Capture the cell that displays the provided text and extract its [x, y] central coordinate. 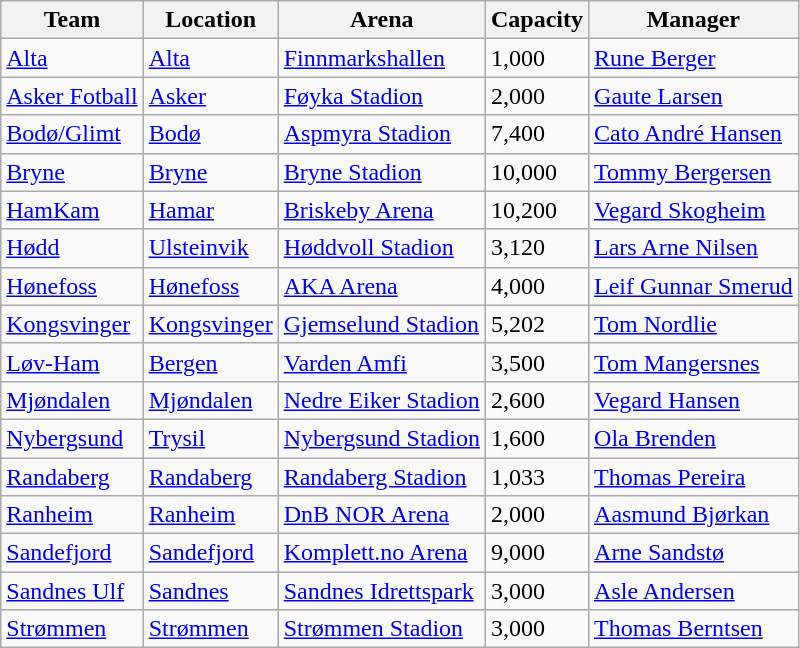
Bergen [210, 362]
4,000 [536, 286]
DnB NOR Arena [382, 515]
10,200 [536, 210]
1,000 [536, 58]
Sandnes Ulf [72, 591]
Leif Gunnar Smerud [694, 286]
Nybergsund [72, 438]
3,500 [536, 362]
Høddvoll Stadion [382, 248]
Thomas Berntsen [694, 629]
Gjemselund Stadion [382, 324]
Bodø/Glimt [72, 134]
Location [210, 20]
Bodø [210, 134]
Varden Amfi [382, 362]
5,202 [536, 324]
Ola Brenden [694, 438]
Bryne Stadion [382, 172]
Hødd [72, 248]
Komplett.no Arena [382, 553]
Asker [210, 96]
Strømmen Stadion [382, 629]
Trysil [210, 438]
Cato André Hansen [694, 134]
Aspmyra Stadion [382, 134]
Nedre Eiker Stadion [382, 400]
10,000 [536, 172]
Rune Berger [694, 58]
Sandnes Idrettspark [382, 591]
Føyka Stadion [382, 96]
Aasmund Bjørkan [694, 515]
HamKam [72, 210]
Tommy Bergersen [694, 172]
3,120 [536, 248]
9,000 [536, 553]
1,033 [536, 477]
Arena [382, 20]
Vegard Skogheim [694, 210]
AKA Arena [382, 286]
Vegard Hansen [694, 400]
1,600 [536, 438]
Tom Nordlie [694, 324]
Randaberg Stadion [382, 477]
Lars Arne Nilsen [694, 248]
Tom Mangersnes [694, 362]
Løv-Ham [72, 362]
Thomas Pereira [694, 477]
Team [72, 20]
Gaute Larsen [694, 96]
Hamar [210, 210]
Asker Fotball [72, 96]
Finnmarkshallen [382, 58]
Ulsteinvik [210, 248]
Arne Sandstø [694, 553]
Manager [694, 20]
Nybergsund Stadion [382, 438]
7,400 [536, 134]
Capacity [536, 20]
Asle Andersen [694, 591]
2,600 [536, 400]
Briskeby Arena [382, 210]
Sandnes [210, 591]
